For the text-containing cell, return its midpoint in (X, Y) coordinate format. 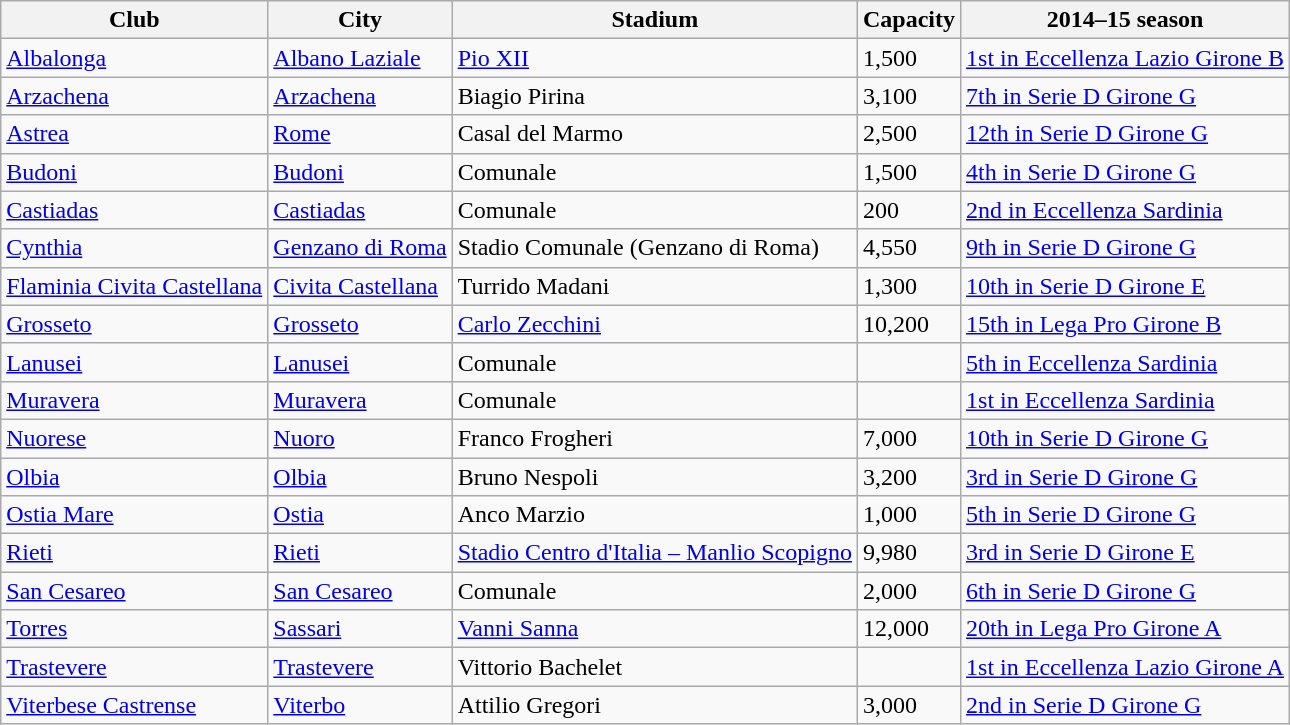
Bruno Nespoli (654, 477)
6th in Serie D Girone G (1126, 591)
2,000 (908, 591)
Flaminia Civita Castellana (134, 286)
12,000 (908, 629)
10,200 (908, 324)
Astrea (134, 134)
15th in Lega Pro Girone B (1126, 324)
Albano Laziale (360, 58)
3,100 (908, 96)
1,000 (908, 515)
Club (134, 20)
3,200 (908, 477)
2014–15 season (1126, 20)
10th in Serie D Girone G (1126, 438)
Vittorio Bachelet (654, 667)
7th in Serie D Girone G (1126, 96)
4,550 (908, 248)
10th in Serie D Girone E (1126, 286)
3rd in Serie D Girone G (1126, 477)
Genzano di Roma (360, 248)
Stadio Comunale (Genzano di Roma) (654, 248)
Stadio Centro d'Italia – Manlio Scopigno (654, 553)
Anco Marzio (654, 515)
City (360, 20)
Franco Frogheri (654, 438)
20th in Lega Pro Girone A (1126, 629)
1st in Eccellenza Sardinia (1126, 400)
Viterbese Castrense (134, 705)
9,980 (908, 553)
Sassari (360, 629)
Civita Castellana (360, 286)
Cynthia (134, 248)
2,500 (908, 134)
2nd in Serie D Girone G (1126, 705)
Stadium (654, 20)
Torres (134, 629)
5th in Eccellenza Sardinia (1126, 362)
12th in Serie D Girone G (1126, 134)
Rome (360, 134)
3,000 (908, 705)
1st in Eccellenza Lazio Girone A (1126, 667)
Capacity (908, 20)
3rd in Serie D Girone E (1126, 553)
5th in Serie D Girone G (1126, 515)
2nd in Eccellenza Sardinia (1126, 210)
9th in Serie D Girone G (1126, 248)
Nuoro (360, 438)
200 (908, 210)
4th in Serie D Girone G (1126, 172)
Ostia (360, 515)
Viterbo (360, 705)
Casal del Marmo (654, 134)
Vanni Sanna (654, 629)
Attilio Gregori (654, 705)
Ostia Mare (134, 515)
Carlo Zecchini (654, 324)
Turrido Madani (654, 286)
Nuorese (134, 438)
1st in Eccellenza Lazio Girone B (1126, 58)
Pio XII (654, 58)
1,300 (908, 286)
Albalonga (134, 58)
Biagio Pirina (654, 96)
7,000 (908, 438)
